Return [X, Y] of the center of cell containing provided text 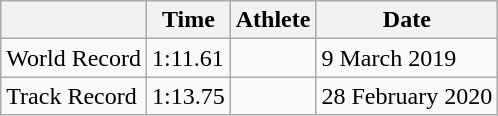
Athlete [273, 20]
Date [407, 20]
Time [189, 20]
9 March 2019 [407, 58]
1:13.75 [189, 96]
1:11.61 [189, 58]
Track Record [74, 96]
28 February 2020 [407, 96]
World Record [74, 58]
